Capture the cell that displays the provided text and extract its (x, y) central coordinate. 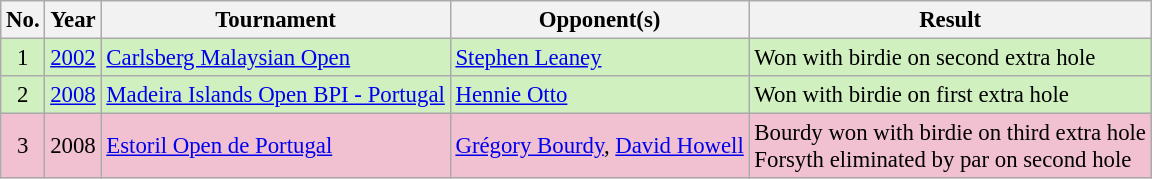
No. (23, 20)
Estoril Open de Portugal (276, 146)
Carlsberg Malaysian Open (276, 58)
Grégory Bourdy, David Howell (600, 146)
1 (23, 58)
Hennie Otto (600, 95)
Won with birdie on first extra hole (950, 95)
Opponent(s) (600, 20)
Result (950, 20)
Tournament (276, 20)
Madeira Islands Open BPI - Portugal (276, 95)
Bourdy won with birdie on third extra holeForsyth eliminated by par on second hole (950, 146)
Stephen Leaney (600, 58)
2002 (73, 58)
3 (23, 146)
Year (73, 20)
Won with birdie on second extra hole (950, 58)
2 (23, 95)
